Identify which cell holds the provided text, then report its [x, y] central coordinate. 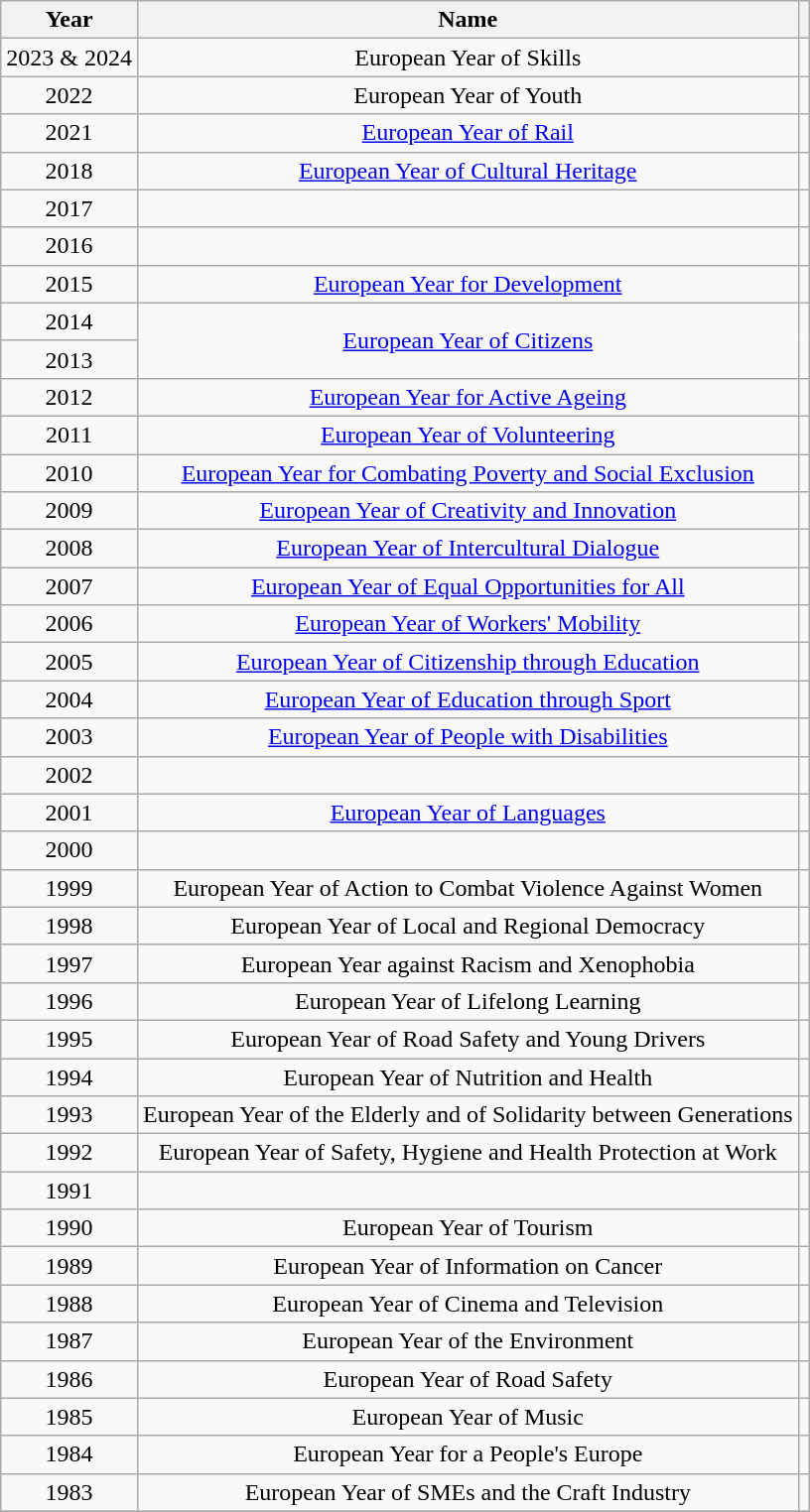
1986 [69, 1379]
European Year of Rail [468, 133]
European Year of Volunteering [468, 435]
2021 [69, 133]
Name [468, 20]
European Year of Intercultural Dialogue [468, 549]
European Year of Cinema and Television [468, 1304]
2012 [69, 397]
European Year of Safety, Hygiene and Health Protection at Work [468, 1153]
European Year against Racism and Xenophobia [468, 963]
1996 [69, 1001]
2000 [69, 850]
1990 [69, 1228]
2015 [69, 284]
1999 [69, 888]
Year [69, 20]
2008 [69, 549]
European Year of Languages [468, 813]
European Year of Youth [468, 95]
European Year of Workers' Mobility [468, 624]
1989 [69, 1266]
European Year of Lifelong Learning [468, 1001]
1992 [69, 1153]
2016 [69, 246]
2005 [69, 662]
2014 [69, 321]
European Year of the Elderly and of Solidarity between Generations [468, 1115]
European Year for Combating Poverty and Social Exclusion [468, 473]
2018 [69, 171]
1984 [69, 1454]
European Year of Action to Combat Violence Against Women [468, 888]
1983 [69, 1492]
2017 [69, 208]
European Year of Citizens [468, 340]
European Year of Cultural Heritage [468, 171]
2004 [69, 699]
2022 [69, 95]
2013 [69, 359]
2010 [69, 473]
1991 [69, 1191]
2001 [69, 813]
European Year of Creativity and Innovation [468, 511]
1998 [69, 926]
2023 & 2024 [69, 58]
European Year of Nutrition and Health [468, 1076]
2009 [69, 511]
1993 [69, 1115]
1987 [69, 1341]
European Year of Citizenship through Education [468, 662]
1994 [69, 1076]
2011 [69, 435]
1995 [69, 1039]
European Year of Music [468, 1417]
1985 [69, 1417]
European Year of SMEs and the Craft Industry [468, 1492]
1997 [69, 963]
European Year of Equal Opportunities for All [468, 586]
European Year of Tourism [468, 1228]
European Year of Road Safety and Young Drivers [468, 1039]
European Year for Development [468, 284]
European Year of Education through Sport [468, 699]
1988 [69, 1304]
2003 [69, 737]
European Year of Skills [468, 58]
2006 [69, 624]
European Year of People with Disabilities [468, 737]
European Year for a People's Europe [468, 1454]
European Year of the Environment [468, 1341]
European Year of Information on Cancer [468, 1266]
European Year for Active Ageing [468, 397]
European Year of Road Safety [468, 1379]
European Year of Local and Regional Democracy [468, 926]
2007 [69, 586]
2002 [69, 775]
